Scan for the cell matching the given text and deliver its (x, y) coordinate at center. 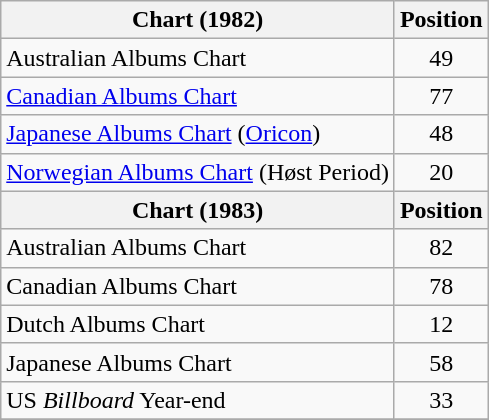
12 (441, 324)
33 (441, 400)
Norwegian Albums Chart (Høst Period) (198, 172)
US Billboard Year-end (198, 400)
Japanese Albums Chart (198, 362)
49 (441, 58)
Dutch Albums Chart (198, 324)
77 (441, 96)
82 (441, 248)
48 (441, 134)
20 (441, 172)
Chart (1983) (198, 210)
Japanese Albums Chart (Oricon) (198, 134)
78 (441, 286)
58 (441, 362)
Chart (1982) (198, 20)
